For the text-containing cell, return its midpoint in (X, Y) coordinate format. 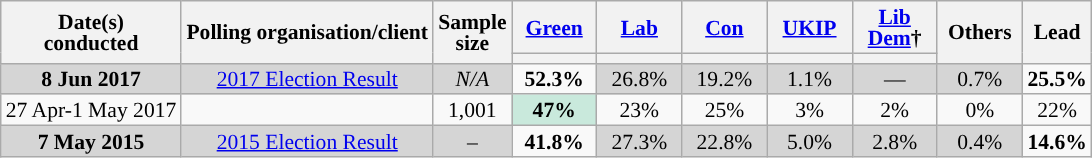
UKIP (810, 27)
52.3% (554, 78)
19.2% (724, 78)
Samplesize (472, 32)
2% (894, 110)
0% (980, 110)
0.7% (980, 78)
Lead (1056, 32)
1,001 (472, 110)
27 Apr-1 May 2017 (92, 110)
Con (724, 27)
— (894, 78)
2.8% (894, 142)
0.4% (980, 142)
23% (640, 110)
5.0% (810, 142)
47% (554, 110)
25% (724, 110)
22% (1056, 110)
Others (980, 32)
22.8% (724, 142)
14.6% (1056, 142)
Lab (640, 27)
Date(s)conducted (92, 32)
1.1% (810, 78)
– (472, 142)
41.8% (554, 142)
26.8% (640, 78)
Polling organisation/client (307, 32)
3% (810, 110)
2017 Election Result (307, 78)
7 May 2015 (92, 142)
Green (554, 27)
2015 Election Result (307, 142)
N/A (472, 78)
25.5% (1056, 78)
Lib Dem† (894, 27)
8 Jun 2017 (92, 78)
27.3% (640, 142)
